Search for the cell housing the specified text and yield its [X, Y] center coordinate. 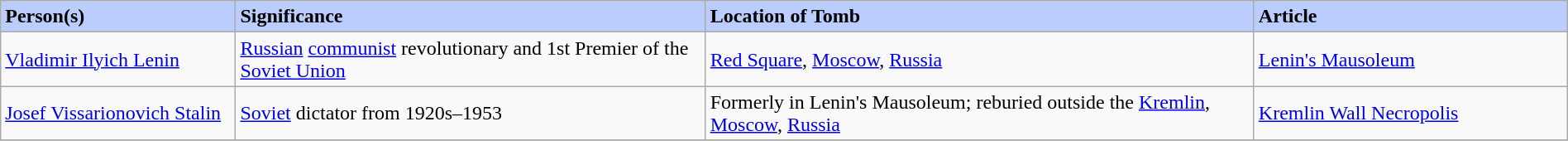
Josef Vissarionovich Stalin [118, 113]
Vladimir Ilyich Lenin [118, 60]
Russian communist revolutionary and 1st Premier of the Soviet Union [471, 60]
Kremlin Wall Necropolis [1411, 113]
Red Square, Moscow, Russia [979, 60]
Soviet dictator from 1920s–1953 [471, 113]
Location of Tomb [979, 17]
Lenin's Mausoleum [1411, 60]
Person(s) [118, 17]
Formerly in Lenin's Mausoleum; reburied outside the Kremlin, Moscow, Russia [979, 113]
Significance [471, 17]
Article [1411, 17]
